Output the [X, Y] coordinate of the center of the cell containing the given text.  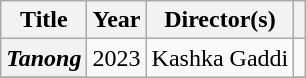
Year [116, 20]
Director(s) [220, 20]
Tanong [44, 58]
2023 [116, 58]
Title [44, 20]
Kashka Gaddi [220, 58]
